Search for the cell housing the specified text and yield its (x, y) center coordinate. 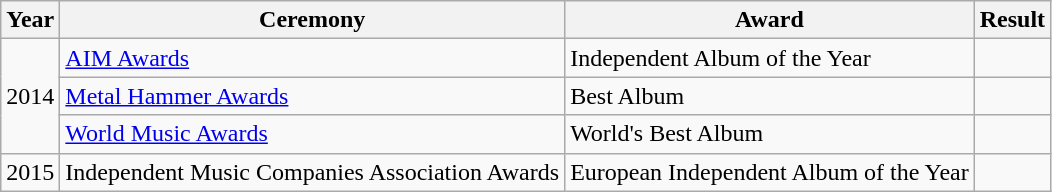
Award (770, 20)
Independent Album of the Year (770, 58)
European Independent Album of the Year (770, 172)
World Music Awards (312, 134)
Metal Hammer Awards (312, 96)
Ceremony (312, 20)
2015 (30, 172)
Independent Music Companies Association Awards (312, 172)
World's Best Album (770, 134)
Result (1012, 20)
2014 (30, 96)
Best Album (770, 96)
AIM Awards (312, 58)
Year (30, 20)
